From the cell containing the given text, extract its center point as (X, Y) coordinate. 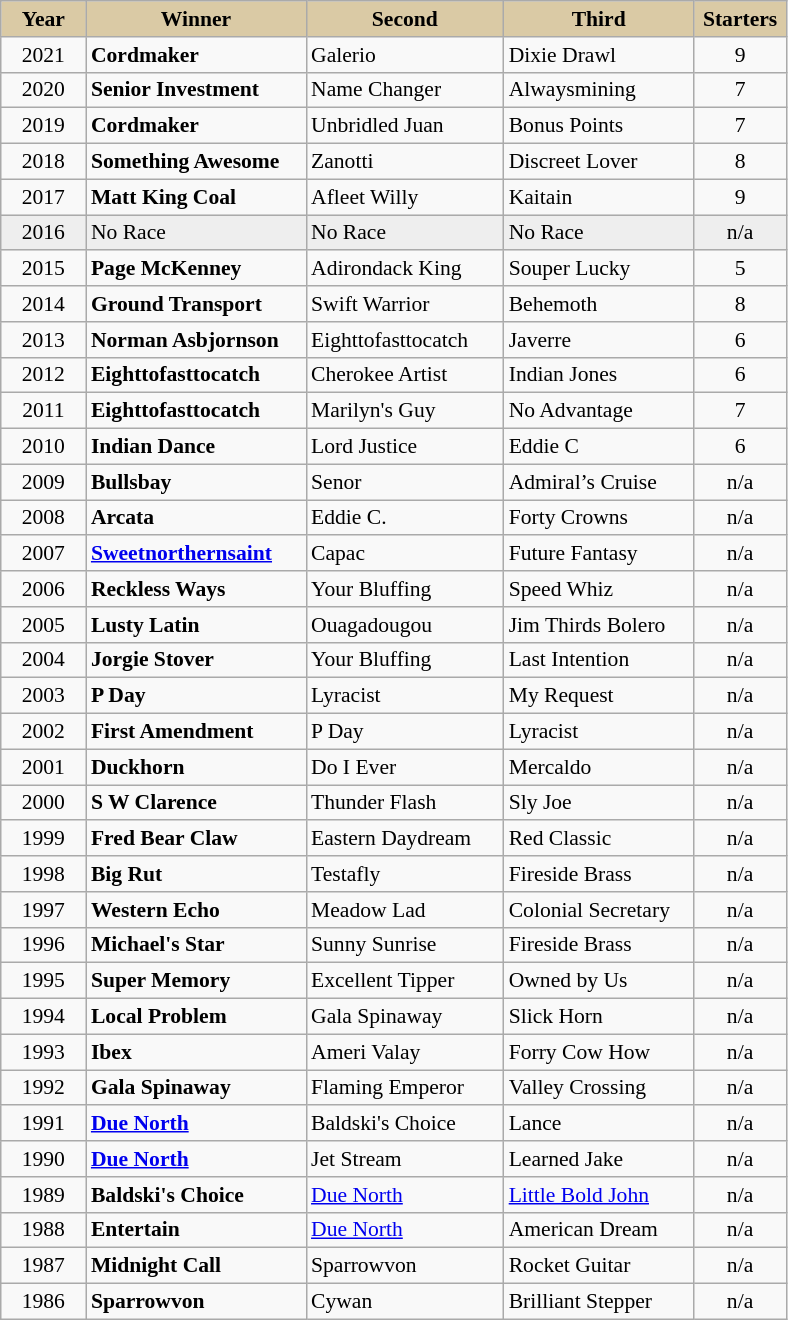
Norman Asbjornson (196, 340)
Javerre (599, 340)
Lusty Latin (196, 625)
Page McKenney (196, 269)
Indian Dance (196, 447)
2007 (44, 554)
2001 (44, 767)
2008 (44, 518)
Forry Cow How (599, 1052)
2006 (44, 589)
Sly Joe (599, 803)
Sunny Sunrise (405, 945)
Lance (599, 1124)
Swift Warrior (405, 304)
Ibex (196, 1052)
Ground Transport (196, 304)
2012 (44, 375)
Super Memory (196, 981)
1995 (44, 981)
1993 (44, 1052)
2014 (44, 304)
Jet Stream (405, 1159)
Mercaldo (599, 767)
Valley Crossing (599, 1088)
Red Classic (599, 839)
Speed Whiz (599, 589)
1988 (44, 1230)
1987 (44, 1266)
Third (599, 19)
Eastern Daydream (405, 839)
Reckless Ways (196, 589)
Do I Ever (405, 767)
Capac (405, 554)
1989 (44, 1195)
Dixie Drawl (599, 55)
Local Problem (196, 1017)
Galerio (405, 55)
1998 (44, 874)
Bonus Points (599, 126)
2018 (44, 162)
Kaitain (599, 197)
2003 (44, 696)
Jim Thirds Bolero (599, 625)
Ouagadougou (405, 625)
S W Clarence (196, 803)
1990 (44, 1159)
Learned Jake (599, 1159)
Eddie C. (405, 518)
Alwaysmining (599, 90)
2010 (44, 447)
Admiral’s Cruise (599, 482)
Owned by Us (599, 981)
2019 (44, 126)
Brilliant Stepper (599, 1302)
Meadow Lad (405, 910)
Unbridled Juan (405, 126)
2005 (44, 625)
Indian Jones (599, 375)
Excellent Tipper (405, 981)
Name Changer (405, 90)
Starters (740, 19)
Afleet Willy (405, 197)
Lord Justice (405, 447)
Thunder Flash (405, 803)
Marilyn's Guy (405, 411)
Slick Horn (599, 1017)
1999 (44, 839)
2016 (44, 233)
Big Rut (196, 874)
Second (405, 19)
Western Echo (196, 910)
No Advantage (599, 411)
Sweetnorthernsaint (196, 554)
2000 (44, 803)
Rocket Guitar (599, 1266)
Year (44, 19)
2004 (44, 660)
Behemoth (599, 304)
Last Intention (599, 660)
American Dream (599, 1230)
Fred Bear Claw (196, 839)
2015 (44, 269)
1997 (44, 910)
Matt King Coal (196, 197)
2017 (44, 197)
Senior Investment (196, 90)
1986 (44, 1302)
Midnight Call (196, 1266)
Winner (196, 19)
Senor (405, 482)
Duckhorn (196, 767)
2011 (44, 411)
1996 (44, 945)
1994 (44, 1017)
Michael's Star (196, 945)
1992 (44, 1088)
2021 (44, 55)
Little Bold John (599, 1195)
2009 (44, 482)
Cywan (405, 1302)
Testafly (405, 874)
Flaming Emperor (405, 1088)
Discreet Lover (599, 162)
2002 (44, 732)
Eddie C (599, 447)
1991 (44, 1124)
Cherokee Artist (405, 375)
Bullsbay (196, 482)
Jorgie Stover (196, 660)
Arcata (196, 518)
Forty Crowns (599, 518)
Zanotti (405, 162)
My Request (599, 696)
First Amendment (196, 732)
Colonial Secretary (599, 910)
Something Awesome (196, 162)
5 (740, 269)
2020 (44, 90)
2013 (44, 340)
Ameri Valay (405, 1052)
Adirondack King (405, 269)
Entertain (196, 1230)
Future Fantasy (599, 554)
Souper Lucky (599, 269)
